For the text-containing cell, return its midpoint in [X, Y] coordinate format. 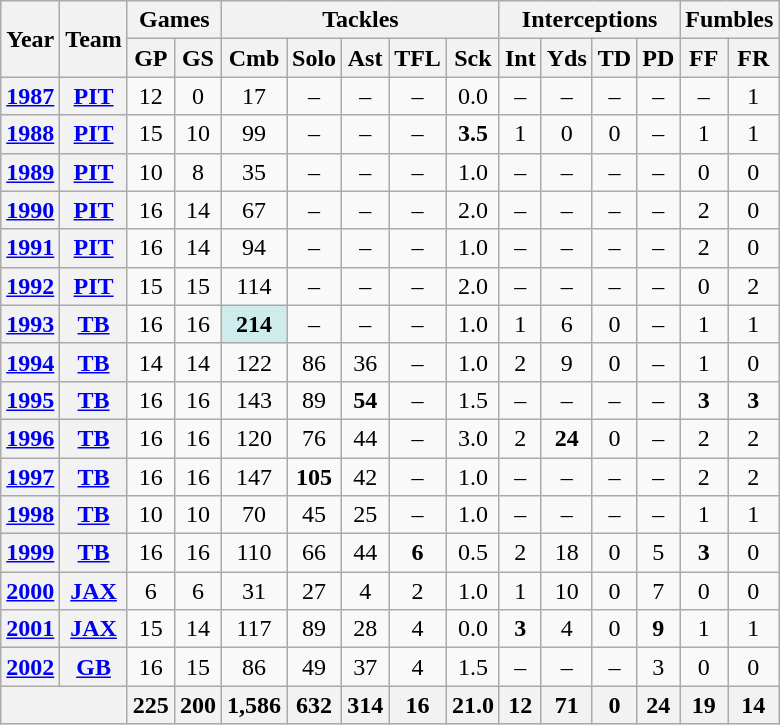
Fumbles [730, 20]
1990 [30, 210]
Games [174, 20]
28 [366, 629]
FR [754, 58]
27 [314, 591]
Cmb [254, 58]
25 [366, 515]
Year [30, 39]
54 [366, 400]
76 [314, 438]
Team [94, 39]
Yds [566, 58]
1987 [30, 96]
67 [254, 210]
1994 [30, 362]
Tackles [360, 20]
147 [254, 477]
0.5 [472, 553]
PD [658, 58]
37 [366, 667]
Int [520, 58]
Ast [366, 58]
2002 [30, 667]
105 [314, 477]
117 [254, 629]
71 [566, 705]
31 [254, 591]
2000 [30, 591]
1999 [30, 553]
GS [198, 58]
214 [254, 324]
5 [658, 553]
200 [198, 705]
70 [254, 515]
49 [314, 667]
1997 [30, 477]
TFL [418, 58]
120 [254, 438]
110 [254, 553]
21.0 [472, 705]
3.0 [472, 438]
99 [254, 134]
143 [254, 400]
GP [150, 58]
35 [254, 172]
2001 [30, 629]
1995 [30, 400]
632 [314, 705]
1996 [30, 438]
45 [314, 515]
122 [254, 362]
1992 [30, 286]
3.5 [472, 134]
1989 [30, 172]
Interceptions [589, 20]
42 [366, 477]
225 [150, 705]
17 [254, 96]
314 [366, 705]
1,586 [254, 705]
36 [366, 362]
66 [314, 553]
7 [658, 591]
18 [566, 553]
Sck [472, 58]
1998 [30, 515]
Solo [314, 58]
114 [254, 286]
1988 [30, 134]
1991 [30, 248]
FF [704, 58]
8 [198, 172]
TD [614, 58]
94 [254, 248]
1993 [30, 324]
19 [704, 705]
GB [94, 667]
